Capture the cell that displays the provided text and extract its [X, Y] central coordinate. 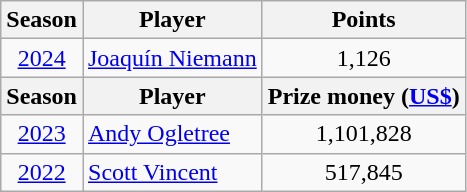
2023 [42, 134]
2024 [42, 58]
Prize money (US$) [364, 96]
Andy Ogletree [172, 134]
1,101,828 [364, 134]
Points [364, 20]
Joaquín Niemann [172, 58]
Scott Vincent [172, 172]
517,845 [364, 172]
1,126 [364, 58]
2022 [42, 172]
